Pinpoint the cell where the given text exists, returning its (X, Y) midpoint coordinate. 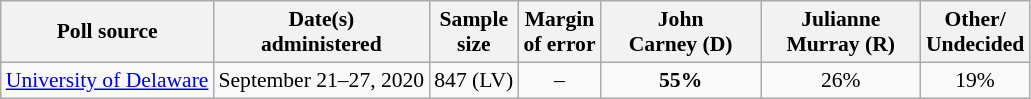
Date(s)administered (321, 32)
26% (841, 80)
847 (LV) (474, 80)
University of Delaware (108, 80)
Other/Undecided (975, 32)
Poll source (108, 32)
Marginof error (559, 32)
Samplesize (474, 32)
55% (681, 80)
– (559, 80)
19% (975, 80)
JulianneMurray (R) (841, 32)
JohnCarney (D) (681, 32)
September 21–27, 2020 (321, 80)
